Pinpoint the cell where the given text exists, returning its (x, y) midpoint coordinate. 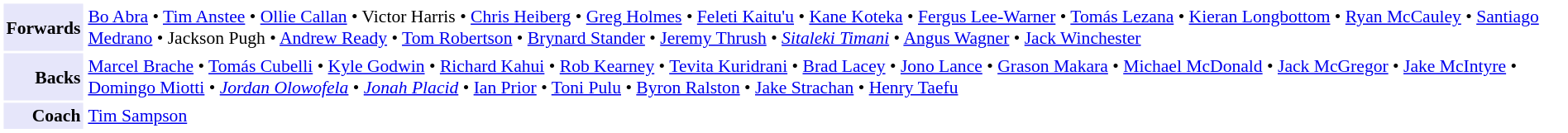
Coach (43, 116)
Backs (43, 76)
Forwards (43, 26)
Tim Sampson (825, 116)
